Return the [X, Y] coordinate for the center point of the cell that contains the specified text.  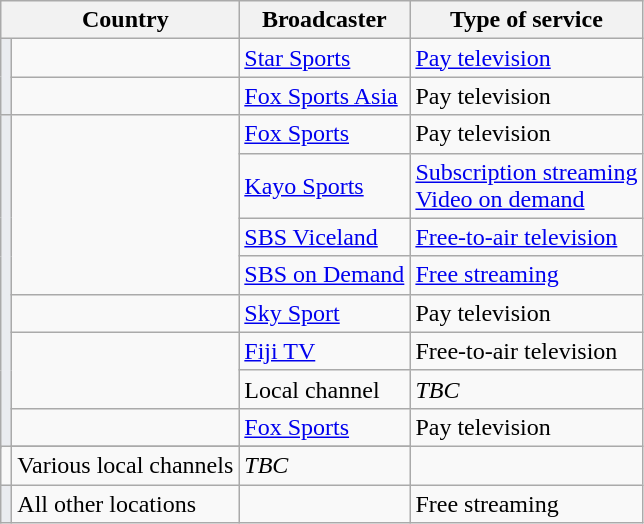
Kayo Sports [324, 186]
Local channel [324, 389]
Sky Sport [324, 313]
Fiji TV [324, 351]
SBS Viceland [324, 237]
Subscription streamingVideo on demand [526, 186]
SBS on Demand [324, 275]
Various local channels [126, 465]
Fox Sports Asia [324, 96]
All other locations [126, 503]
Broadcaster [324, 20]
Type of service [526, 20]
Country [126, 20]
Star Sports [324, 58]
